Return [X, Y] of the center of cell containing provided text 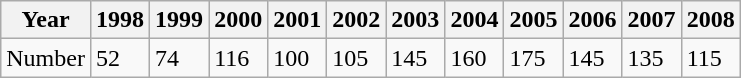
2002 [356, 20]
2006 [592, 20]
135 [652, 58]
2001 [298, 20]
2007 [652, 20]
100 [298, 58]
52 [120, 58]
74 [180, 58]
2008 [710, 20]
2005 [534, 20]
Number [46, 58]
175 [534, 58]
1999 [180, 20]
2003 [416, 20]
Year [46, 20]
2004 [474, 20]
1998 [120, 20]
115 [710, 58]
160 [474, 58]
105 [356, 58]
2000 [238, 20]
116 [238, 58]
